Pinpoint the cell where the given text exists, returning its [X, Y] midpoint coordinate. 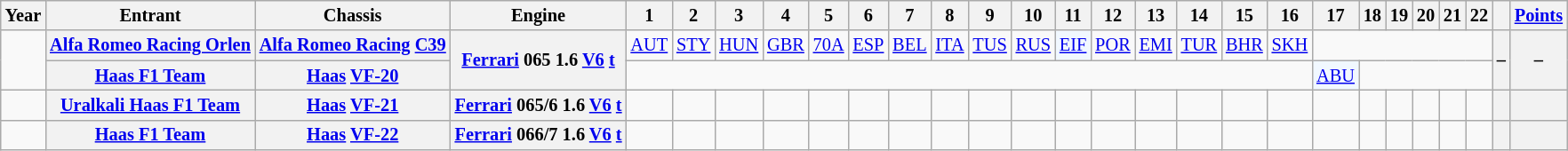
Alfa Romeo Racing Orlen [150, 45]
21 [1452, 15]
6 [868, 15]
8 [949, 15]
Haas VF-22 [353, 135]
RUS [1033, 45]
7 [909, 15]
12 [1113, 15]
Alfa Romeo Racing C39 [353, 45]
4 [786, 15]
HUN [739, 45]
19 [1399, 15]
AUT [649, 45]
TUR [1199, 45]
Ferrari 066/7 1.6 V6 t [539, 135]
SKH [1290, 45]
13 [1156, 15]
ABU [1335, 75]
5 [828, 15]
11 [1073, 15]
14 [1199, 15]
70A [828, 45]
20 [1426, 15]
Ferrari 065/6 1.6 V6 t [539, 105]
TUS [989, 45]
10 [1033, 15]
POR [1113, 45]
BEL [909, 45]
22 [1479, 15]
ITA [949, 45]
17 [1335, 15]
2 [693, 15]
Haas VF-20 [353, 75]
9 [989, 15]
GBR [786, 45]
Ferrari 065 1.6 V6 t [539, 60]
STY [693, 45]
Engine [539, 15]
Haas VF-21 [353, 105]
1 [649, 15]
18 [1372, 15]
EIF [1073, 45]
Year [23, 15]
ESP [868, 45]
Chassis [353, 15]
3 [739, 15]
Points [1539, 15]
EMI [1156, 45]
BHR [1244, 45]
Entrant [150, 15]
Uralkali Haas F1 Team [150, 105]
15 [1244, 15]
16 [1290, 15]
